Extract the (x, y) coordinate from the center of the cell holding the provided text.  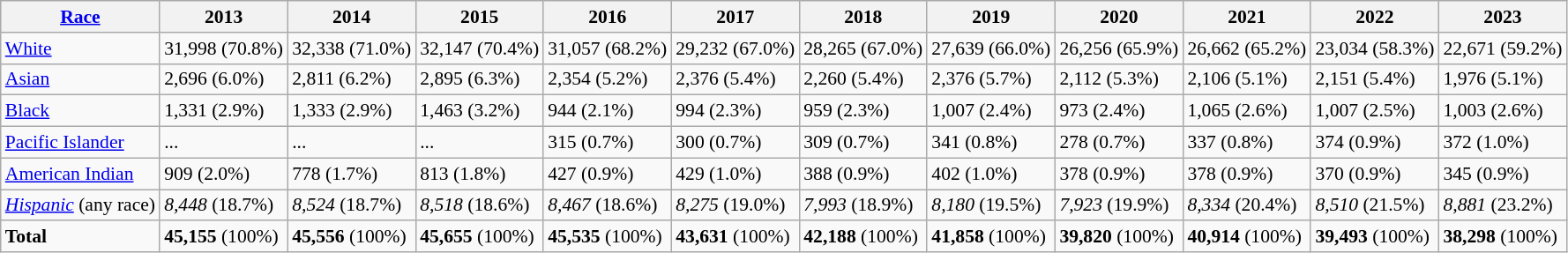
32,147 (70.4%) (480, 48)
1,463 (3.2%) (480, 111)
8,448 (18.7%) (224, 205)
Total (80, 237)
1,003 (2.6%) (1503, 111)
29,232 (67.0%) (735, 48)
39,493 (100%) (1374, 237)
7,993 (18.9%) (862, 205)
Hispanic (any race) (80, 205)
2016 (607, 17)
43,631 (100%) (735, 237)
427 (0.9%) (607, 174)
8,180 (19.5%) (991, 205)
813 (1.8%) (480, 174)
Race (80, 17)
1,007 (2.4%) (991, 111)
2014 (351, 17)
32,338 (71.0%) (351, 48)
8,334 (20.4%) (1247, 205)
944 (2.1%) (607, 111)
8,881 (23.2%) (1503, 205)
31,057 (68.2%) (607, 48)
7,923 (19.9%) (1118, 205)
8,510 (21.5%) (1374, 205)
372 (1.0%) (1503, 143)
1,976 (5.1%) (1503, 79)
39,820 (100%) (1118, 237)
2,354 (5.2%) (607, 79)
8,467 (18.6%) (607, 205)
27,639 (66.0%) (991, 48)
31,998 (70.8%) (224, 48)
2018 (862, 17)
1,007 (2.5%) (1374, 111)
2013 (224, 17)
8,518 (18.6%) (480, 205)
45,535 (100%) (607, 237)
429 (1.0%) (735, 174)
2,112 (5.3%) (1118, 79)
1,065 (2.6%) (1247, 111)
Black (80, 111)
28,265 (67.0%) (862, 48)
41,858 (100%) (991, 237)
45,556 (100%) (351, 237)
Pacific Islander (80, 143)
973 (2.4%) (1118, 111)
2,376 (5.4%) (735, 79)
2,151 (5.4%) (1374, 79)
45,155 (100%) (224, 237)
2019 (991, 17)
309 (0.7%) (862, 143)
388 (0.9%) (862, 174)
White (80, 48)
2022 (1374, 17)
341 (0.8%) (991, 143)
2,811 (6.2%) (351, 79)
909 (2.0%) (224, 174)
374 (0.9%) (1374, 143)
278 (0.7%) (1118, 143)
370 (0.9%) (1374, 174)
8,275 (19.0%) (735, 205)
315 (0.7%) (607, 143)
994 (2.3%) (735, 111)
2023 (1503, 17)
959 (2.3%) (862, 111)
2,106 (5.1%) (1247, 79)
26,662 (65.2%) (1247, 48)
778 (1.7%) (351, 174)
2,895 (6.3%) (480, 79)
2020 (1118, 17)
402 (1.0%) (991, 174)
1,333 (2.9%) (351, 111)
40,914 (100%) (1247, 237)
337 (0.8%) (1247, 143)
45,655 (100%) (480, 237)
23,034 (58.3%) (1374, 48)
345 (0.9%) (1503, 174)
1,331 (2.9%) (224, 111)
2,696 (6.0%) (224, 79)
American Indian (80, 174)
42,188 (100%) (862, 237)
2015 (480, 17)
26,256 (65.9%) (1118, 48)
2,260 (5.4%) (862, 79)
2021 (1247, 17)
22,671 (59.2%) (1503, 48)
2017 (735, 17)
8,524 (18.7%) (351, 205)
300 (0.7%) (735, 143)
2,376 (5.7%) (991, 79)
38,298 (100%) (1503, 237)
Asian (80, 79)
